Find where the given text appears and provide that cell's center as [X, Y] coordinate. 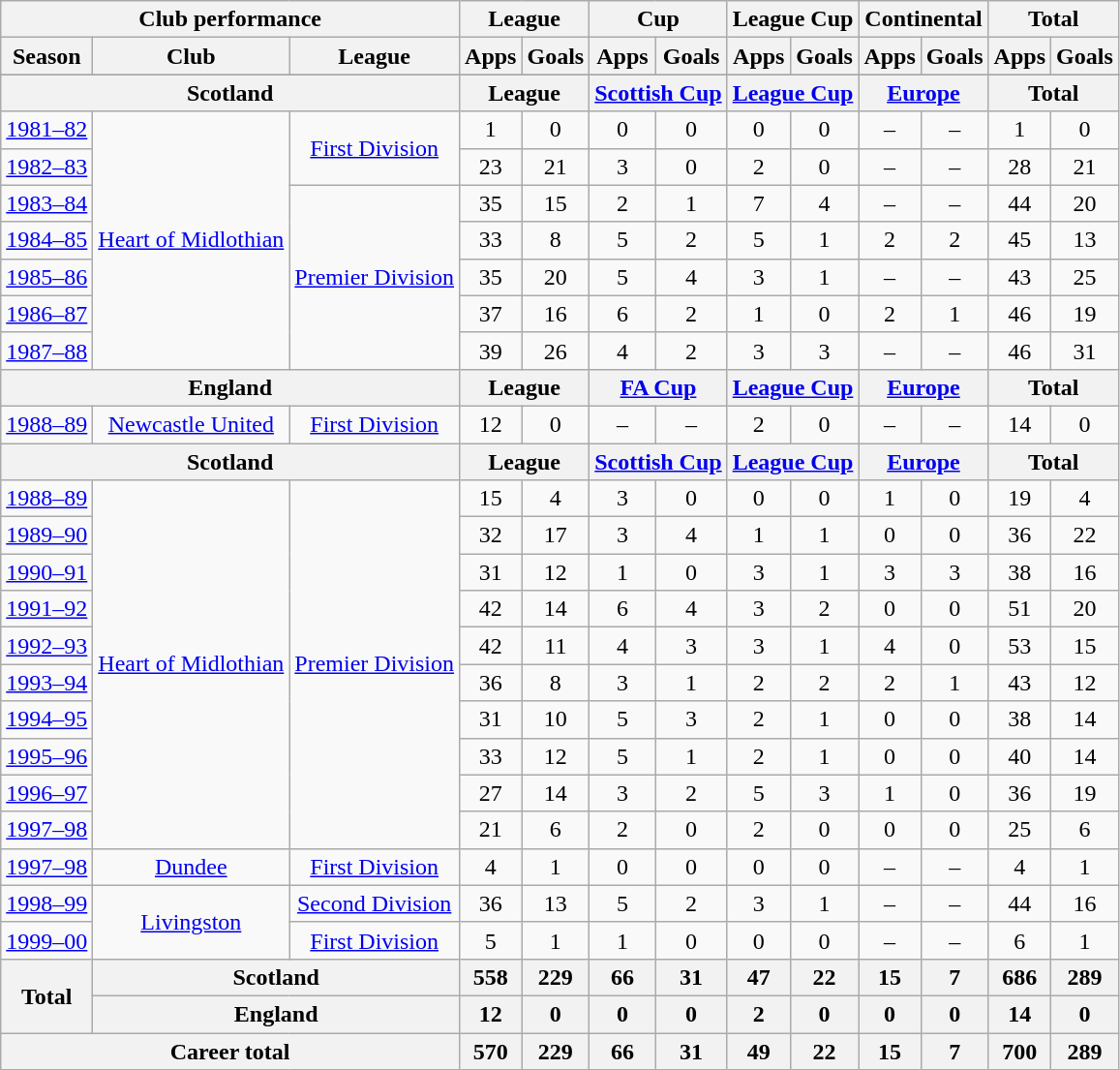
558 [491, 977]
45 [1019, 240]
1998–99 [46, 903]
1991–92 [46, 609]
28 [1019, 167]
1990–91 [46, 572]
Dundee [192, 867]
17 [556, 535]
Livingston [192, 922]
1989–90 [46, 535]
53 [1019, 646]
1993–94 [46, 683]
49 [759, 1051]
Career total [230, 1051]
1981–82 [46, 130]
1987–88 [46, 351]
40 [1019, 756]
39 [491, 351]
1999–00 [46, 940]
FA Cup [658, 387]
1996–97 [46, 793]
11 [556, 646]
23 [491, 167]
686 [1019, 977]
1985–86 [46, 277]
1984–85 [46, 240]
32 [491, 535]
Newcastle United [192, 424]
1992–93 [46, 646]
37 [491, 314]
1986–87 [46, 314]
10 [556, 719]
47 [759, 977]
Continental [923, 19]
Club [192, 56]
570 [491, 1051]
27 [491, 793]
51 [1019, 609]
700 [1019, 1051]
1994–95 [46, 719]
Club performance [230, 19]
Second Division [375, 903]
Season [46, 56]
1983–84 [46, 203]
Cup [658, 19]
26 [556, 351]
1995–96 [46, 756]
1982–83 [46, 167]
